Return the (X, Y) coordinate for the center point of the cell that contains the specified text.  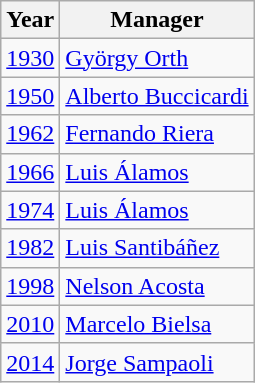
Manager (157, 20)
Jorge Sampaoli (157, 362)
1966 (30, 172)
1962 (30, 134)
Marcelo Bielsa (157, 324)
Fernando Riera (157, 134)
1950 (30, 96)
1974 (30, 210)
Luis Santibáñez (157, 248)
Alberto Buccicardi (157, 96)
György Orth (157, 58)
1930 (30, 58)
1982 (30, 248)
1998 (30, 286)
2010 (30, 324)
Year (30, 20)
2014 (30, 362)
Nelson Acosta (157, 286)
